Detect which cell encompasses the target text, then output its [x, y] center coordinate. 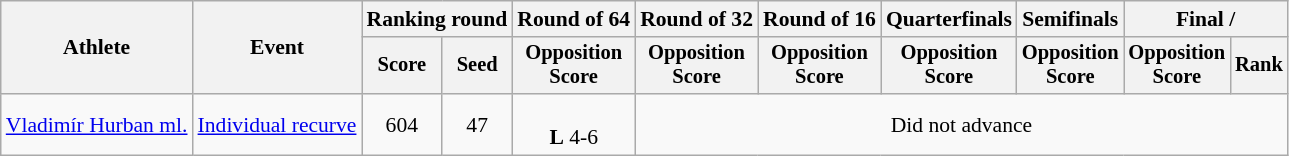
Did not advance [962, 124]
Ranking round [438, 19]
604 [402, 124]
Round of 64 [574, 19]
47 [477, 124]
Score [402, 66]
Rank [1259, 66]
Quarterfinals [949, 19]
Athlete [97, 48]
Seed [477, 66]
Vladimír Hurban ml. [97, 124]
Final / [1206, 19]
Semifinals [1070, 19]
Individual recurve [278, 124]
Round of 16 [820, 19]
Round of 32 [696, 19]
Event [278, 48]
L 4-6 [574, 124]
